Extract the (x, y) coordinate from the center of the cell holding the provided text.  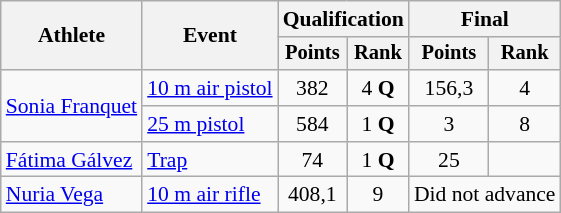
8 (525, 124)
Fátima Gálvez (72, 160)
Athlete (72, 36)
25 (449, 160)
584 (312, 124)
4 (525, 88)
Event (210, 36)
Qualification (344, 19)
382 (312, 88)
Did not advance (485, 195)
74 (312, 160)
4 Q (378, 88)
Nuria Vega (72, 195)
156,3 (449, 88)
10 m air pistol (210, 88)
Sonia Franquet (72, 106)
3 (449, 124)
408,1 (312, 195)
Trap (210, 160)
9 (378, 195)
10 m air rifle (210, 195)
Final (485, 19)
25 m pistol (210, 124)
